For the text-containing cell, return its midpoint in [X, Y] coordinate format. 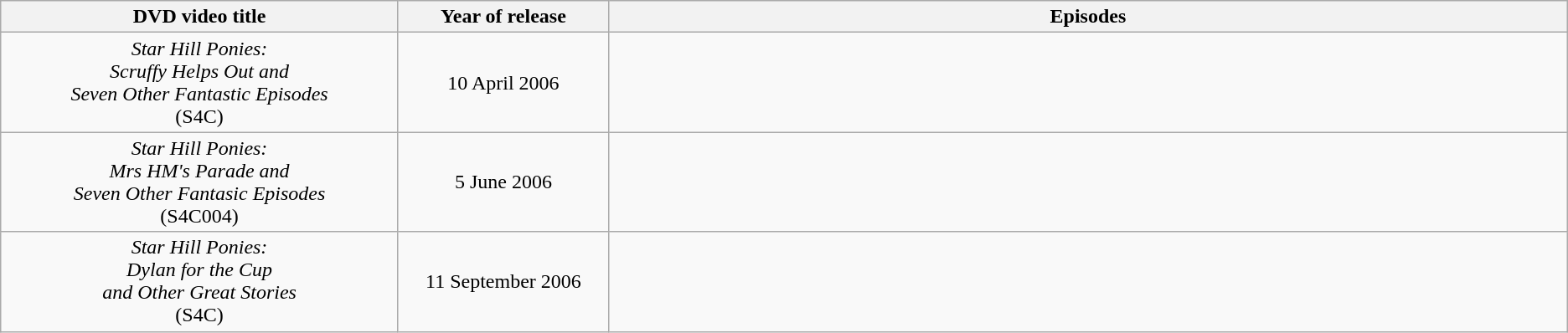
Year of release [503, 17]
DVD video title [199, 17]
Star Hill Ponies:Scruffy Helps Out andSeven Other Fantastic Episodes(S4C) [199, 82]
Star Hill Ponies:Dylan for the Cupand Other Great Stories(S4C) [199, 281]
Star Hill Ponies:Mrs HM's Parade andSeven Other Fantasic Episodes(S4C004) [199, 182]
5 June 2006 [503, 182]
Episodes [1089, 17]
10 April 2006 [503, 82]
11 September 2006 [503, 281]
